From the cell containing the given text, extract its center point as (X, Y) coordinate. 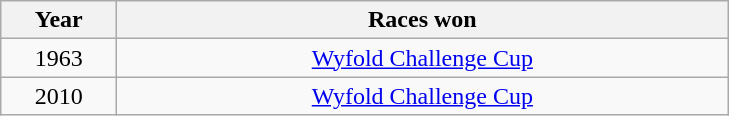
2010 (59, 96)
Year (59, 20)
1963 (59, 58)
Races won (422, 20)
